Extract the (x, y) coordinate from the center of the cell holding the provided text.  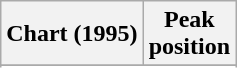
Peakposition (189, 34)
Chart (1995) (72, 34)
